Determine the [X, Y] coordinate at the center of the cell enclosing the given text.  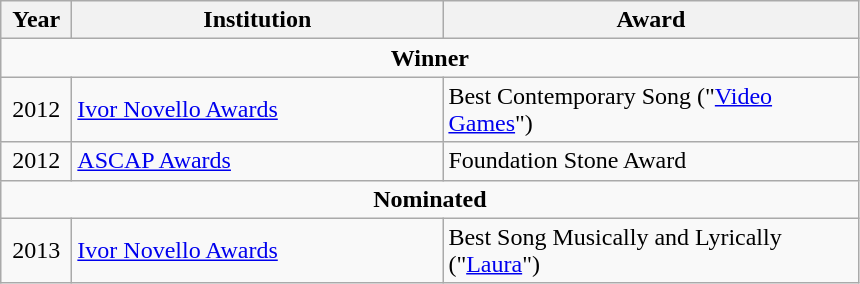
Institution [258, 20]
Winner [430, 58]
Foundation Stone Award [651, 161]
ASCAP Awards [258, 161]
Award [651, 20]
Best Contemporary Song ("Video Games") [651, 110]
Nominated [430, 199]
2013 [36, 250]
Best Song Musically and Lyrically ("Laura") [651, 250]
Year [36, 20]
